For the text-containing cell, return its midpoint in (X, Y) coordinate format. 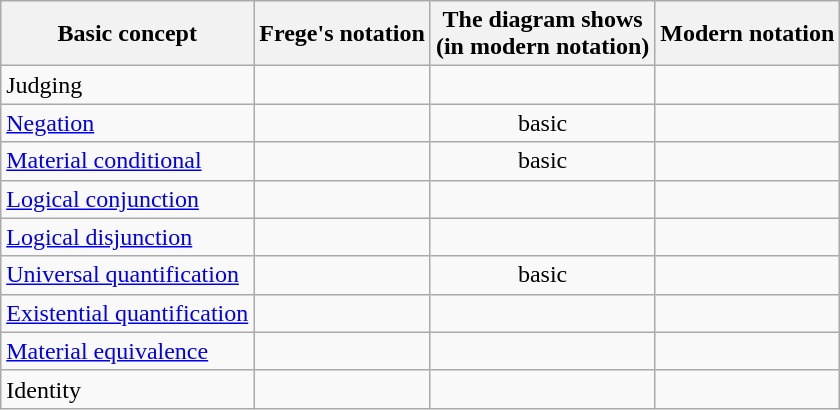
Frege's notation (342, 34)
Material equivalence (128, 351)
Negation (128, 123)
Existential quantification (128, 313)
Judging (128, 85)
Identity (128, 389)
Material conditional (128, 161)
Logical disjunction (128, 237)
Modern notation (748, 34)
The diagram shows(in modern notation) (542, 34)
Logical conjunction (128, 199)
Basic concept (128, 34)
Universal quantification (128, 275)
